Output the (x, y) coordinate of the center of the cell containing the given text.  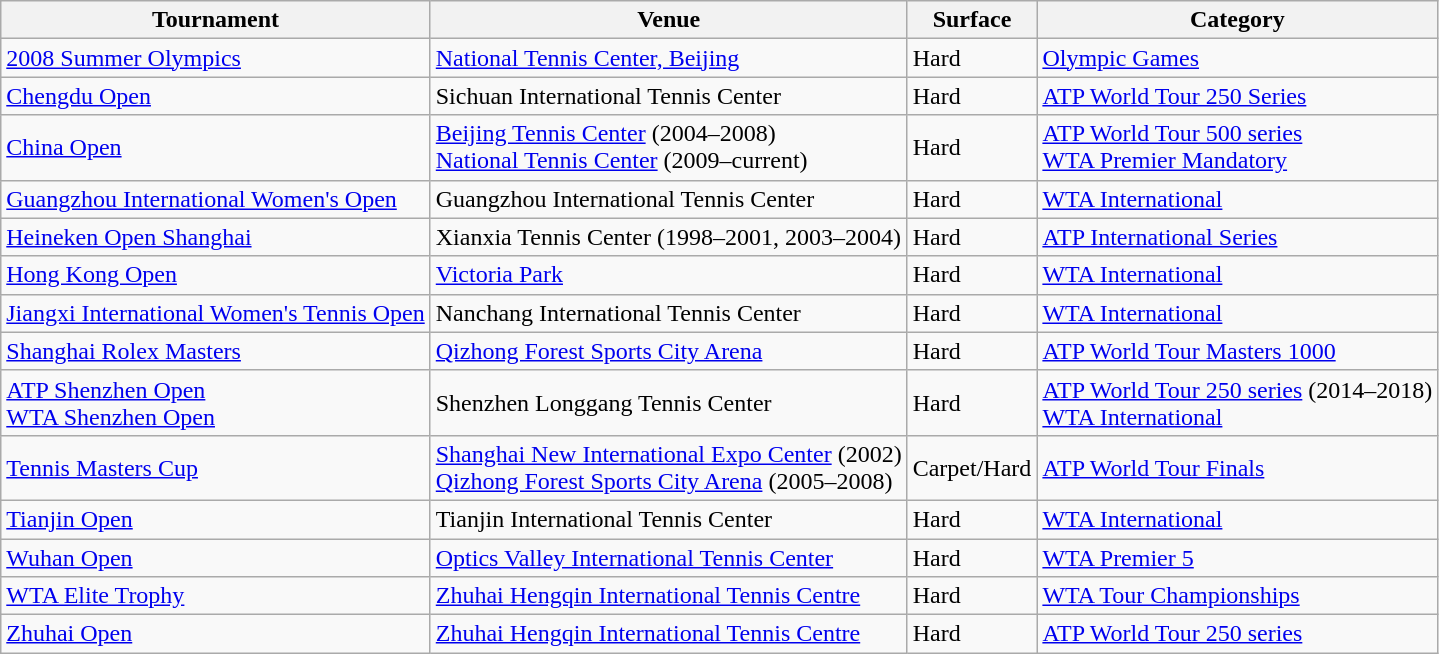
Shanghai Rolex Masters (216, 351)
2008 Summer Olympics (216, 58)
China Open (216, 148)
Qizhong Forest Sports City Arena (668, 351)
Venue (668, 20)
Tennis Masters Cup (216, 468)
Olympic Games (1238, 58)
Shenzhen Longgang Tennis Center (668, 402)
National Tennis Center, Beijing (668, 58)
Xianxia Tennis Center (1998–2001, 2003–2004) (668, 237)
Jiangxi International Women's Tennis Open (216, 313)
WTA Tour Championships (1238, 596)
ATP International Series (1238, 237)
Wuhan Open (216, 557)
ATP Shenzhen OpenWTA Shenzhen Open (216, 402)
Victoria Park (668, 275)
Tournament (216, 20)
Heineken Open Shanghai (216, 237)
ATP World Tour 500 seriesWTA Premier Mandatory (1238, 148)
Chengdu Open (216, 96)
ATP World Tour Finals (1238, 468)
Nanchang International Tennis Center (668, 313)
ATP World Tour 250 series (1238, 634)
Category (1238, 20)
ATP World Tour Masters 1000 (1238, 351)
Hong Kong Open (216, 275)
Guangzhou International Tennis Center (668, 199)
Carpet/Hard (972, 468)
WTA Elite Trophy (216, 596)
Shanghai New International Expo Center (2002)Qizhong Forest Sports City Arena (2005–2008) (668, 468)
Surface (972, 20)
ATP World Tour 250 series (2014–2018)WTA International (1238, 402)
Optics Valley International Tennis Center (668, 557)
Zhuhai Open (216, 634)
Beijing Tennis Center (2004–2008)National Tennis Center (2009–current) (668, 148)
Guangzhou International Women's Open (216, 199)
Tianjin Open (216, 519)
WTA Premier 5 (1238, 557)
ATP World Tour 250 Series (1238, 96)
Tianjin International Tennis Center (668, 519)
Sichuan International Tennis Center (668, 96)
